Capture the cell that displays the provided text and extract its [x, y] central coordinate. 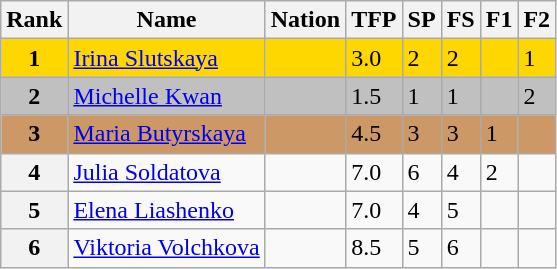
3.0 [374, 58]
Julia Soldatova [166, 172]
Irina Slutskaya [166, 58]
Viktoria Volchkova [166, 248]
Elena Liashenko [166, 210]
FS [460, 20]
SP [422, 20]
Nation [305, 20]
Name [166, 20]
Maria Butyrskaya [166, 134]
Michelle Kwan [166, 96]
4.5 [374, 134]
F2 [537, 20]
8.5 [374, 248]
F1 [499, 20]
TFP [374, 20]
1.5 [374, 96]
Rank [34, 20]
